Extract the (x, y) coordinate from the center of the cell holding the provided text.  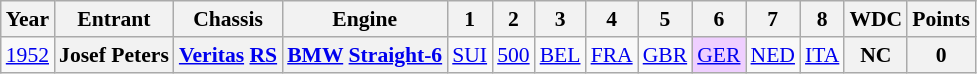
WDC (876, 19)
SUI (470, 55)
ITA (822, 55)
Points (941, 19)
Josef Peters (114, 55)
Year (28, 19)
NED (773, 55)
2 (514, 19)
NC (876, 55)
Engine (364, 19)
BMW Straight-6 (364, 55)
6 (718, 19)
3 (560, 19)
Chassis (228, 19)
500 (514, 55)
GBR (666, 55)
0 (941, 55)
BEL (560, 55)
5 (666, 19)
Entrant (114, 19)
4 (612, 19)
GER (718, 55)
1952 (28, 55)
7 (773, 19)
Veritas RS (228, 55)
FRA (612, 55)
1 (470, 19)
8 (822, 19)
